Scan for the cell matching the given text and deliver its [X, Y] coordinate at center. 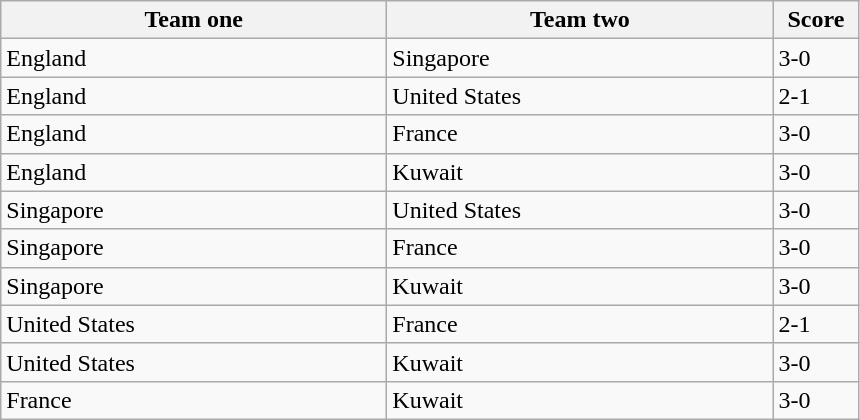
Team one [194, 20]
Team two [580, 20]
Score [816, 20]
